Output the (X, Y) coordinate of the center of the cell containing the given text.  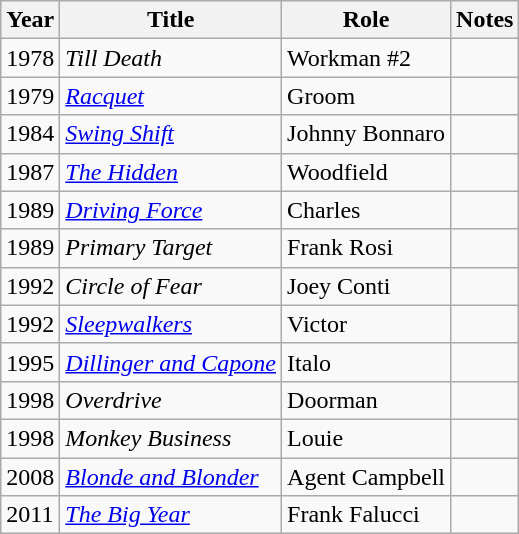
Victor (366, 324)
Charles (366, 210)
Johnny Bonnaro (366, 134)
Title (171, 20)
1978 (30, 58)
Dillinger and Capone (171, 362)
Circle of Fear (171, 286)
1984 (30, 134)
Year (30, 20)
Overdrive (171, 400)
Notes (485, 20)
Doorman (366, 400)
Swing Shift (171, 134)
Groom (366, 96)
2008 (30, 477)
Driving Force (171, 210)
Blonde and Blonder (171, 477)
The Hidden (171, 172)
Workman #2 (366, 58)
1979 (30, 96)
Monkey Business (171, 438)
Role (366, 20)
Sleepwalkers (171, 324)
Woodfield (366, 172)
Racquet (171, 96)
Frank Rosi (366, 248)
Primary Target (171, 248)
Frank Falucci (366, 515)
The Big Year (171, 515)
Agent Campbell (366, 477)
Joey Conti (366, 286)
1995 (30, 362)
Italo (366, 362)
Louie (366, 438)
1987 (30, 172)
2011 (30, 515)
Till Death (171, 58)
